Provide the (x, y) coordinate of the cell's center where the given text is located.  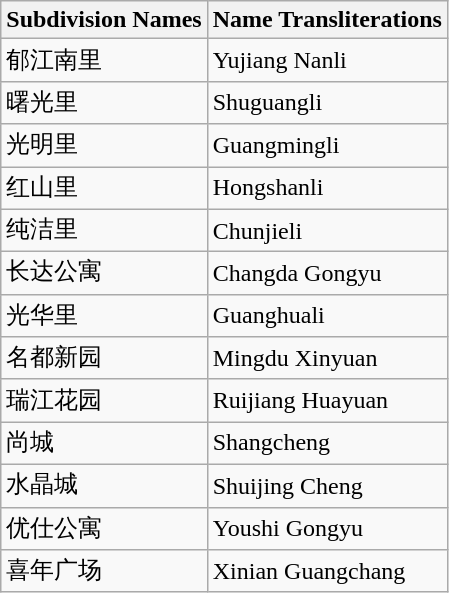
Subdivision Names (104, 20)
Changda Gongyu (327, 274)
Guanghuali (327, 316)
Yujiang Nanli (327, 60)
Chunjieli (327, 230)
郁江南里 (104, 60)
红山里 (104, 188)
优仕公寓 (104, 528)
Shuijing Cheng (327, 486)
Shangcheng (327, 444)
光华里 (104, 316)
Hongshanli (327, 188)
喜年广场 (104, 572)
瑞江花园 (104, 400)
Youshi Gongyu (327, 528)
纯洁里 (104, 230)
Xinian Guangchang (327, 572)
光明里 (104, 146)
Shuguangli (327, 102)
尚城 (104, 444)
Ruijiang Huayuan (327, 400)
水晶城 (104, 486)
Name Transliterations (327, 20)
长达公寓 (104, 274)
Mingdu Xinyuan (327, 358)
Guangmingli (327, 146)
曙光里 (104, 102)
名都新园 (104, 358)
